Identify which cell holds the provided text, then report its [X, Y] central coordinate. 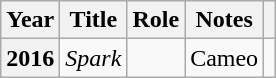
Title [94, 20]
Spark [94, 58]
2016 [30, 58]
Year [30, 20]
Cameo [224, 58]
Role [156, 20]
Notes [224, 20]
